Find where the given text appears and provide that cell's center as [x, y] coordinate. 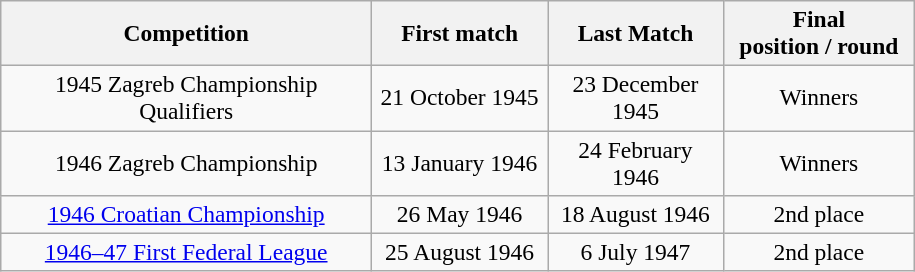
23 December 1945 [636, 98]
21 October 1945 [460, 98]
Last Match [636, 32]
26 May 1946 [460, 214]
18 August 1946 [636, 214]
6 July 1947 [636, 252]
25 August 1946 [460, 252]
1946 Croatian Championship [186, 214]
Finalposition / round [818, 32]
1946 Zagreb Championship [186, 162]
Competition [186, 32]
1945 Zagreb Championship Qualifiers [186, 98]
1946–47 First Federal League [186, 252]
13 January 1946 [460, 162]
First match [460, 32]
24 February 1946 [636, 162]
